From the cell containing the given text, extract its center point as (x, y) coordinate. 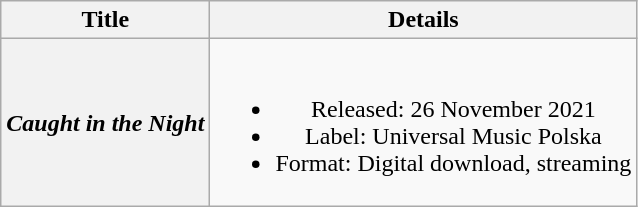
Released: 26 November 2021Label: Universal Music PolskaFormat: Digital download, streaming (424, 122)
Title (106, 20)
Caught in the Night (106, 122)
Details (424, 20)
